Locate the cell with the specified text and output its [X, Y] center coordinate. 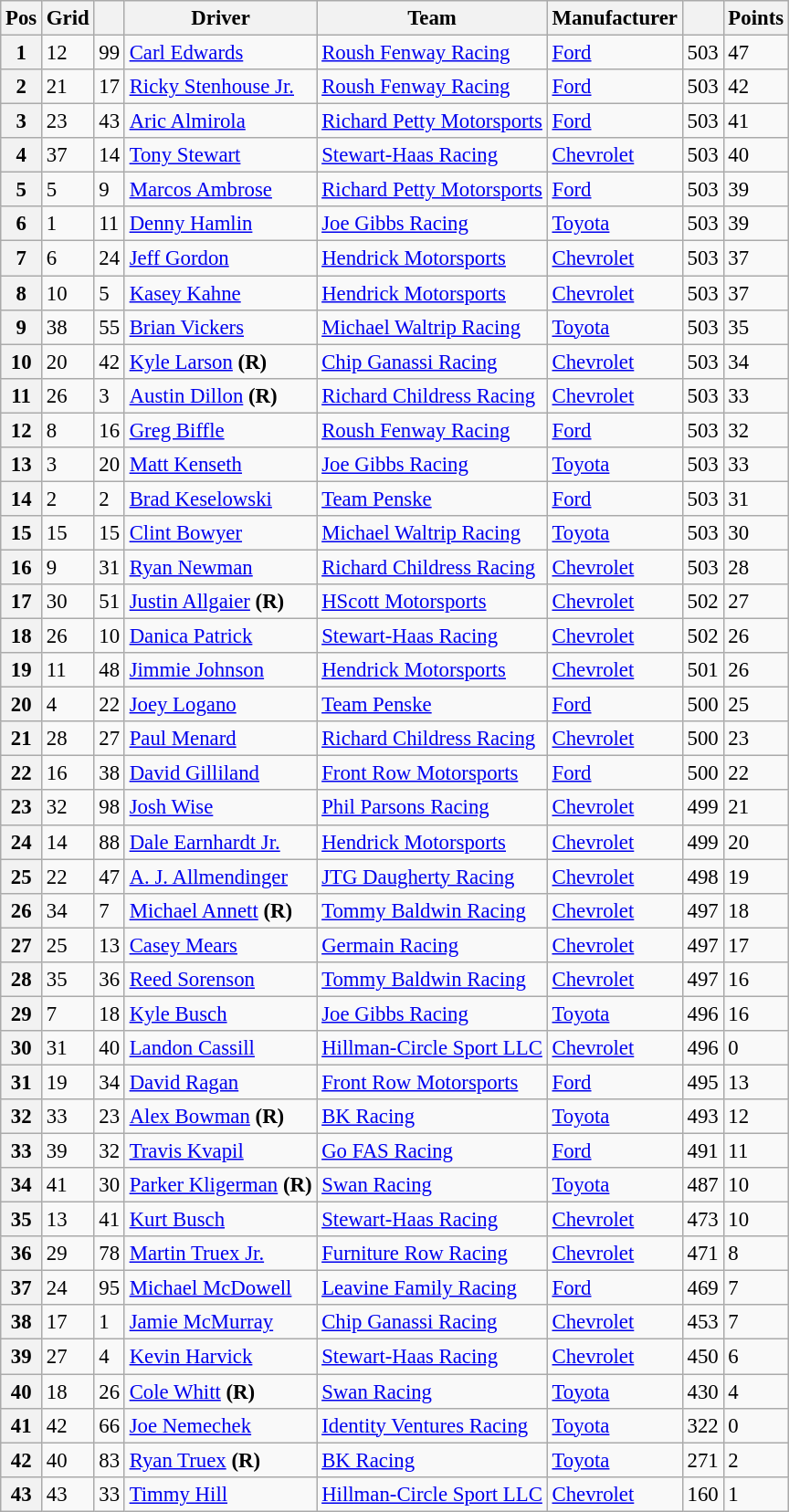
Martin Truex Jr. [221, 1254]
450 [703, 1357]
Ryan Newman [221, 567]
Paul Menard [221, 739]
Joe Nemechek [221, 1425]
469 [703, 1288]
HScott Motorsports [432, 602]
493 [703, 1117]
Landon Cassill [221, 1048]
Grid [68, 18]
Alex Bowman (R) [221, 1117]
271 [703, 1460]
Kasey Kahne [221, 293]
Josh Wise [221, 808]
Jamie McMurray [221, 1323]
322 [703, 1425]
95 [110, 1288]
Cole Whitt (R) [221, 1391]
498 [703, 877]
88 [110, 842]
Marcos Ambrose [221, 190]
Casey Mears [221, 945]
Travis Kvapil [221, 1151]
78 [110, 1254]
Tony Stewart [221, 155]
Manufacturer [615, 18]
51 [110, 602]
160 [703, 1494]
66 [110, 1425]
Pos [22, 18]
48 [110, 670]
Danica Patrick [221, 636]
Jimmie Johnson [221, 670]
Joey Logano [221, 705]
Ryan Truex (R) [221, 1460]
Driver [221, 18]
99 [110, 53]
495 [703, 1082]
453 [703, 1323]
Austin Dillon (R) [221, 395]
501 [703, 670]
Dale Earnhardt Jr. [221, 842]
Brad Keselowski [221, 499]
Timmy Hill [221, 1494]
Clint Bowyer [221, 533]
471 [703, 1254]
Jeff Gordon [221, 258]
Carl Edwards [221, 53]
Points [756, 18]
Kevin Harvick [221, 1357]
83 [110, 1460]
Denny Hamlin [221, 224]
Aric Almirola [221, 121]
491 [703, 1151]
487 [703, 1185]
A. J. Allmendinger [221, 877]
Germain Racing [432, 945]
Kyle Busch [221, 1013]
Matt Kenseth [221, 465]
Go FAS Racing [432, 1151]
430 [703, 1391]
473 [703, 1220]
Kyle Larson (R) [221, 362]
Justin Allgaier (R) [221, 602]
Greg Biffle [221, 430]
55 [110, 327]
Brian Vickers [221, 327]
Leavine Family Racing [432, 1288]
Michael Annett (R) [221, 910]
Team [432, 18]
David Gilliland [221, 773]
Parker Kligerman (R) [221, 1185]
Reed Sorenson [221, 980]
Ricky Stenhouse Jr. [221, 87]
98 [110, 808]
Michael McDowell [221, 1288]
Phil Parsons Racing [432, 808]
Furniture Row Racing [432, 1254]
JTG Daugherty Racing [432, 877]
David Ragan [221, 1082]
Kurt Busch [221, 1220]
Identity Ventures Racing [432, 1425]
